Capture the cell that displays the provided text and extract its (X, Y) central coordinate. 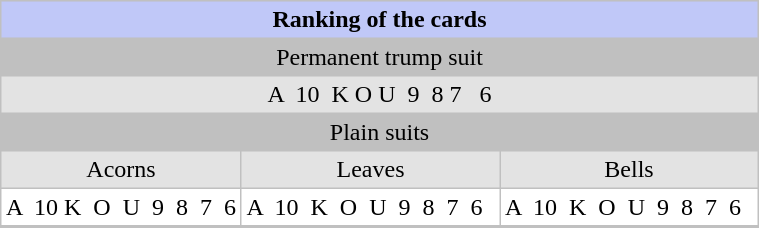
Plain suits (380, 132)
Permanent trump suit (380, 57)
Leaves (370, 170)
Bells (630, 170)
Acorns (122, 170)
Ranking of the cards (380, 20)
